Provide the [X, Y] coordinate of the cell's center where the given text is located.  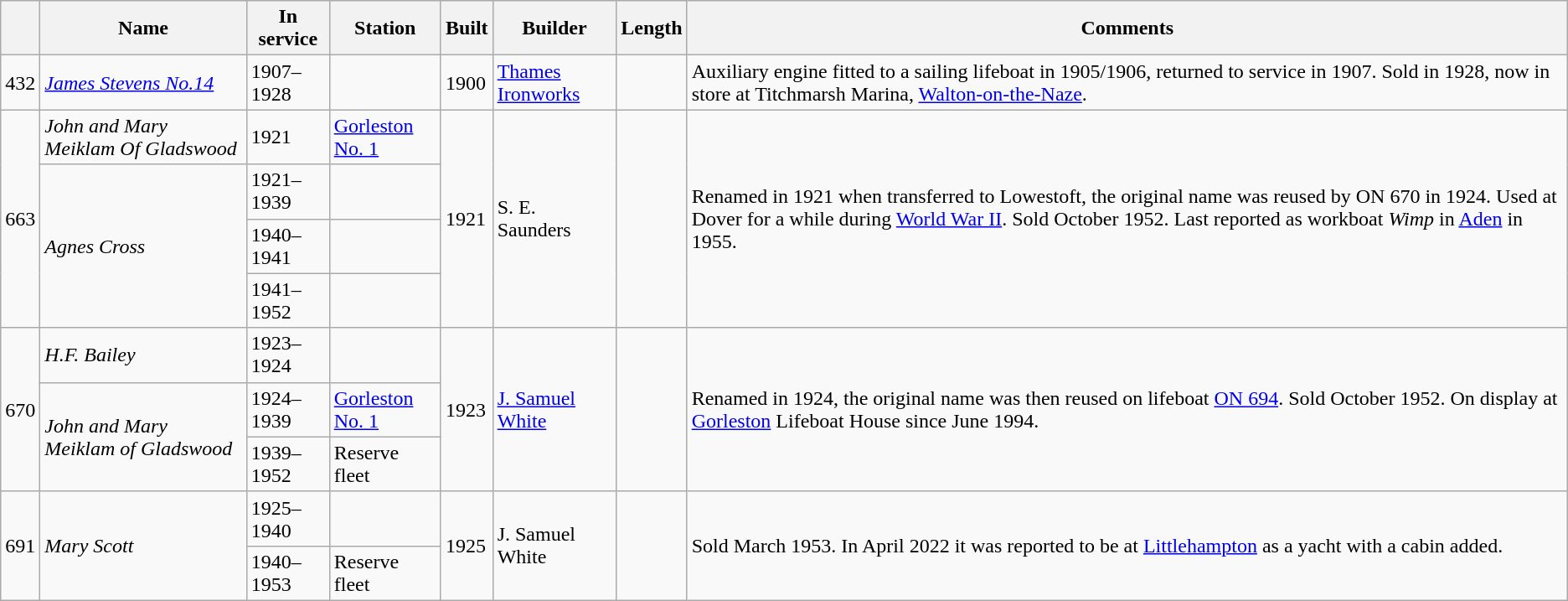
1923 [467, 409]
Name [143, 28]
1907–1928 [288, 82]
691 [20, 546]
1923–1924 [288, 355]
Builder [554, 28]
432 [20, 82]
Station [385, 28]
Thames Ironworks [554, 82]
H.F. Bailey [143, 355]
Mary Scott [143, 546]
Sold March 1953. In April 2022 it was reported to be at Littlehampton as a yacht with a cabin added. [1127, 546]
1939–1952 [288, 464]
James Stevens No.14 [143, 82]
John and Mary Meiklam of Gladswood [143, 437]
1940–1941 [288, 246]
S. E. Saunders [554, 219]
In service [288, 28]
1941–1952 [288, 300]
John and Mary Meiklam Of Gladswood [143, 137]
1924–1939 [288, 409]
1925–1940 [288, 518]
1940–1953 [288, 573]
Length [652, 28]
1925 [467, 546]
1900 [467, 82]
1921–1939 [288, 191]
Agnes Cross [143, 246]
Comments [1127, 28]
Renamed in 1924, the original name was then reused on lifeboat ON 694. Sold October 1952. On display at Gorleston Lifeboat House since June 1994. [1127, 409]
Built [467, 28]
670 [20, 409]
663 [20, 219]
